Search for the cell housing the specified text and yield its (X, Y) center coordinate. 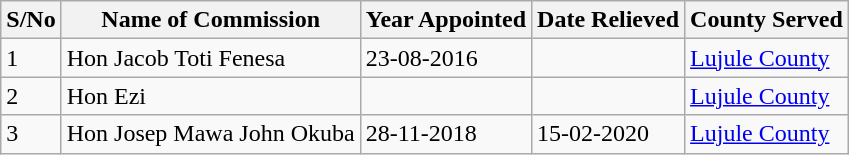
County Served (767, 20)
Hon Jacob Toti Fenesa (210, 58)
S/No (31, 20)
15-02-2020 (608, 134)
28-11-2018 (446, 134)
Hon Josep Mawa John Okuba (210, 134)
Name of Commission (210, 20)
1 (31, 58)
2 (31, 96)
23-08-2016 (446, 58)
Year Appointed (446, 20)
Hon Ezi (210, 96)
3 (31, 134)
Date Relieved (608, 20)
